Identify which cell holds the provided text, then report its [x, y] central coordinate. 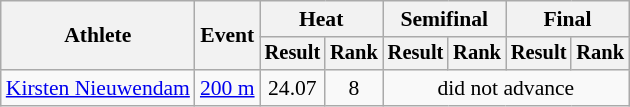
200 m [228, 88]
Event [228, 36]
8 [354, 88]
Semifinal [444, 19]
Athlete [98, 36]
Heat [322, 19]
24.07 [293, 88]
Kirsten Nieuwendam [98, 88]
Final [568, 19]
did not advance [506, 88]
